For the text-containing cell, return its midpoint in (x, y) coordinate format. 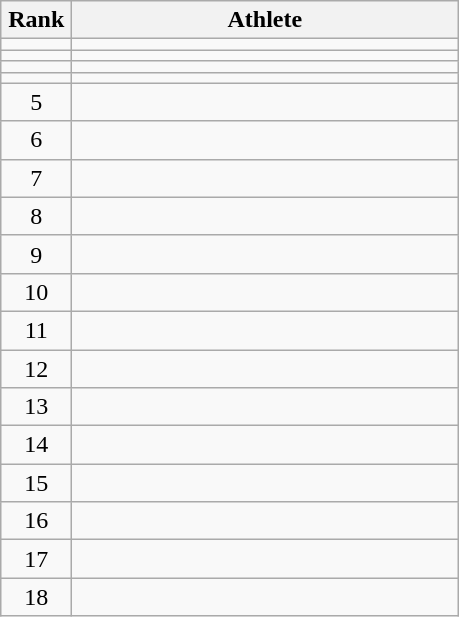
18 (36, 597)
11 (36, 330)
5 (36, 102)
6 (36, 140)
9 (36, 254)
Athlete (265, 20)
12 (36, 369)
13 (36, 407)
14 (36, 445)
17 (36, 559)
16 (36, 521)
7 (36, 178)
Rank (36, 20)
10 (36, 292)
8 (36, 216)
15 (36, 483)
